Return the [X, Y] coordinate for the center point of the cell that contains the specified text.  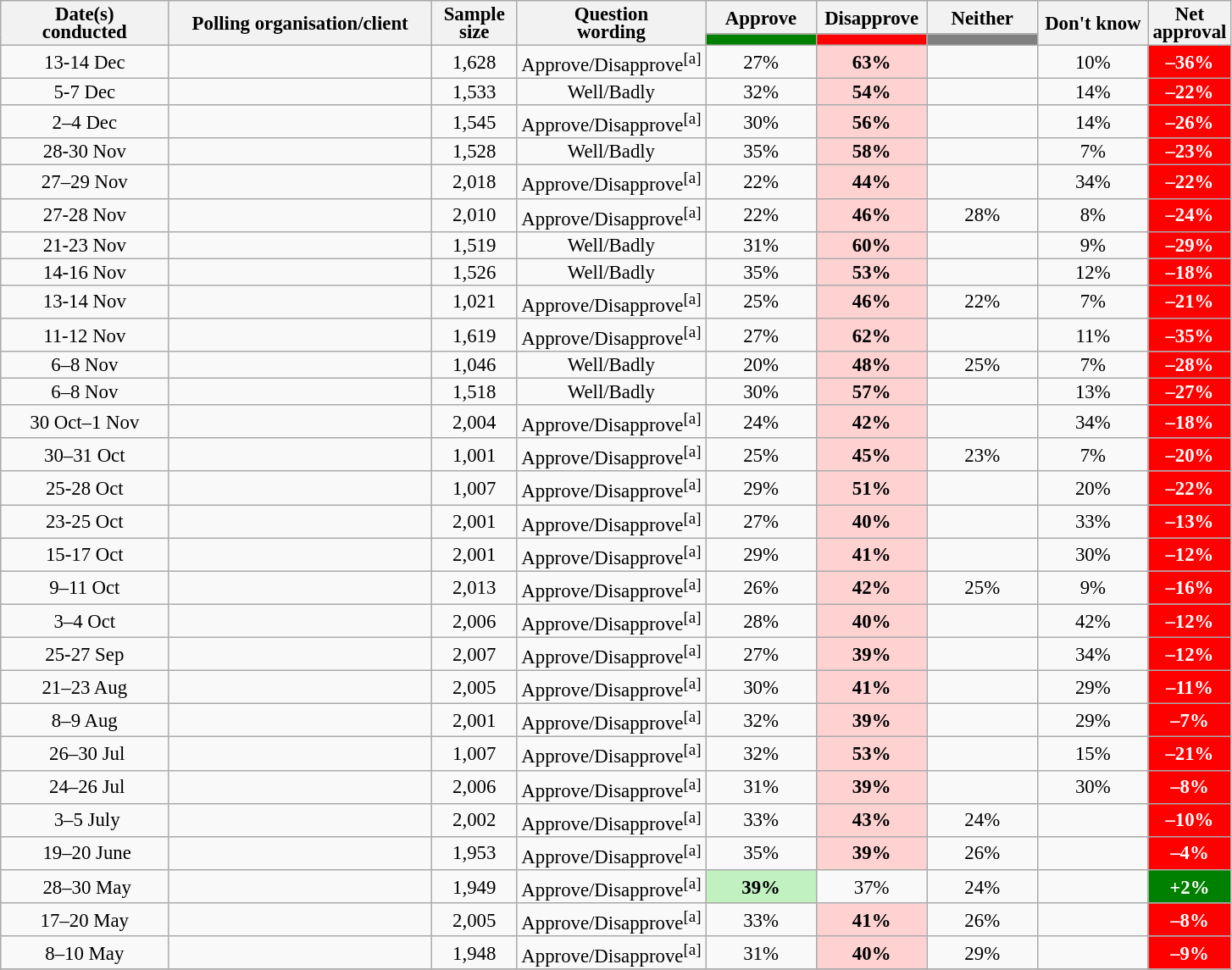
–28% [1190, 365]
11-12 Nov [85, 335]
26–30 Jul [85, 754]
2,010 [474, 215]
1,953 [474, 854]
–9% [1190, 952]
Questionwording [612, 24]
15-17 Oct [85, 554]
11% [1093, 335]
–27% [1190, 392]
–16% [1190, 588]
–11% [1190, 688]
1,619 [474, 335]
1,046 [474, 365]
28-30 Nov [85, 152]
13-14 Dec [85, 63]
13-14 Nov [85, 302]
2,004 [474, 422]
25-27 Sep [85, 654]
60% [871, 245]
–13% [1190, 522]
57% [871, 392]
9–11 Oct [85, 588]
10% [1093, 63]
17–20 May [85, 920]
2–4 Dec [85, 122]
Sample size [474, 24]
–23% [1190, 152]
1,949 [474, 886]
+2% [1190, 886]
1,021 [474, 302]
62% [871, 335]
2,013 [474, 588]
–10% [1190, 820]
23% [983, 454]
1,545 [474, 122]
–7% [1190, 720]
2,007 [474, 654]
27–29 Nov [85, 181]
Don't know [1093, 24]
54% [871, 92]
Net approval [1190, 24]
Disapprove [871, 17]
1,628 [474, 63]
45% [871, 454]
3–4 Oct [85, 620]
Polling organisation/client [300, 24]
–4% [1190, 854]
12% [1093, 272]
–24% [1190, 215]
44% [871, 181]
1,518 [474, 392]
8% [1093, 215]
1,519 [474, 245]
58% [871, 152]
–26% [1190, 122]
1,528 [474, 152]
19–20 June [85, 854]
8–10 May [85, 952]
3–5 July [85, 820]
23-25 Oct [85, 522]
48% [871, 365]
–35% [1190, 335]
13% [1093, 392]
–36% [1190, 63]
–20% [1190, 454]
Approve [761, 17]
63% [871, 63]
1,001 [474, 454]
1,526 [474, 272]
Date(s)conducted [85, 24]
14-16 Nov [85, 272]
2,002 [474, 820]
21–23 Aug [85, 688]
2,018 [474, 181]
24–26 Jul [85, 786]
30 Oct–1 Nov [85, 422]
21-23 Nov [85, 245]
27-28 Nov [85, 215]
37% [871, 886]
1,533 [474, 92]
56% [871, 122]
28–30 May [85, 886]
–29% [1190, 245]
30–31 Oct [85, 454]
15% [1093, 754]
5-7 Dec [85, 92]
51% [871, 488]
1,948 [474, 952]
25-28 Oct [85, 488]
8–9 Aug [85, 720]
43% [871, 820]
Neither [983, 17]
